Find where the given text appears and provide that cell's center as (X, Y) coordinate. 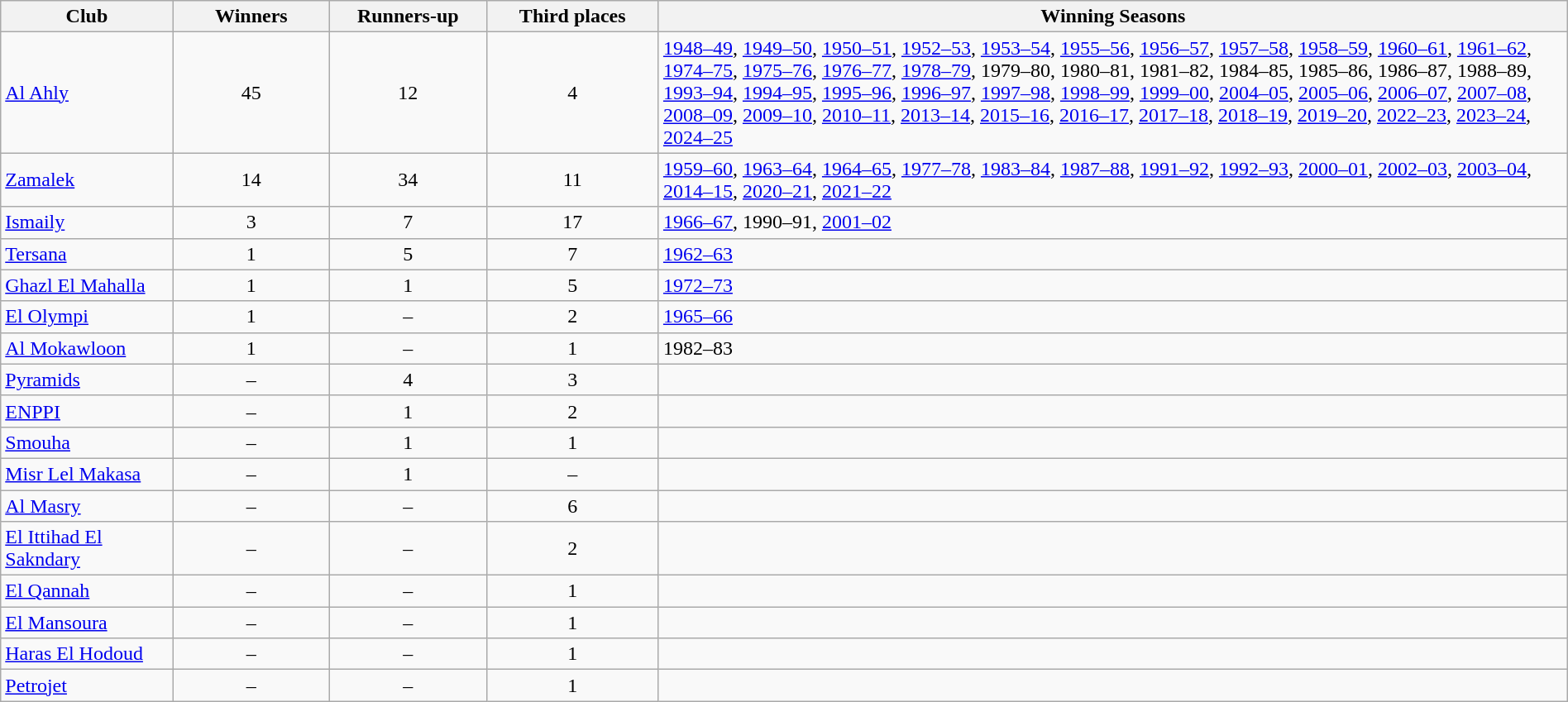
Winning Seasons (1113, 17)
El Ittihad El Sakndary (87, 549)
Al Ahly (87, 93)
Tersana (87, 254)
Petrojet (87, 685)
Third places (572, 17)
Zamalek (87, 180)
12 (409, 93)
11 (572, 180)
Club (87, 17)
1959–60, 1963–64, 1964–65, 1977–78, 1983–84, 1987–88, 1991–92, 1992–93, 2000–01, 2002–03, 2003–04, 2014–15, 2020–21, 2021–22 (1113, 180)
34 (409, 180)
14 (251, 180)
Al Masry (87, 505)
17 (572, 222)
1972–73 (1113, 285)
Runners-up (409, 17)
El Mansoura (87, 623)
Winners (251, 17)
El Qannah (87, 591)
Al Mokawloon (87, 348)
1982–83 (1113, 348)
6 (572, 505)
Smouha (87, 442)
Pyramids (87, 380)
ENPPI (87, 411)
Haras El Hodoud (87, 654)
1966–67, 1990–91, 2001–02 (1113, 222)
El Olympi (87, 317)
45 (251, 93)
Misr Lel Makasa (87, 474)
Ghazl El Mahalla (87, 285)
1962–63 (1113, 254)
1965–66 (1113, 317)
Ismaily (87, 222)
